Provide the (x, y) coordinate of the cell's center where the given text is located.  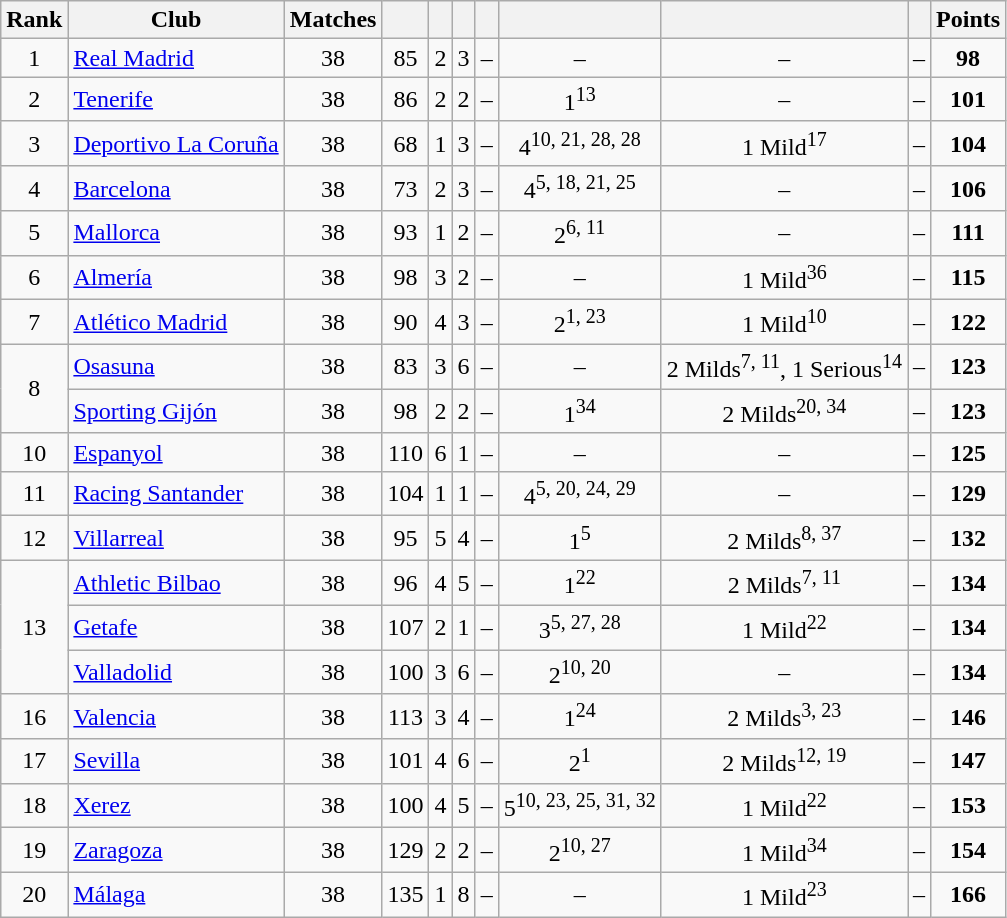
21, 23 (580, 322)
115 (968, 278)
95 (406, 538)
153 (968, 806)
Xerez (176, 806)
Matches (333, 20)
210, 20 (580, 672)
1 Mild23 (784, 894)
10 (34, 452)
11 (34, 494)
15 (580, 538)
12 (34, 538)
19 (34, 850)
26, 11 (580, 234)
510, 23, 25, 31, 32 (580, 806)
2 Milds20, 34 (784, 412)
125 (968, 452)
2 Milds7, 11 (784, 582)
85 (406, 58)
Sevilla (176, 762)
18 (34, 806)
124 (580, 716)
110 (406, 452)
2 Milds3, 23 (784, 716)
132 (968, 538)
Villarreal (176, 538)
45, 18, 21, 25 (580, 188)
Osasuna (176, 366)
Atlético Madrid (176, 322)
Sporting Gijón (176, 412)
210, 27 (580, 850)
Valencia (176, 716)
Mallorca (176, 234)
147 (968, 762)
93 (406, 234)
1 Mild10 (784, 322)
20 (34, 894)
Deportivo La Coruña (176, 144)
90 (406, 322)
Espanyol (176, 452)
Points (968, 20)
Club (176, 20)
Valladolid (176, 672)
Racing Santander (176, 494)
96 (406, 582)
68 (406, 144)
Tenerife (176, 100)
Getafe (176, 628)
35, 27, 28 (580, 628)
111 (968, 234)
7 (34, 322)
83 (406, 366)
410, 21, 28, 28 (580, 144)
17 (34, 762)
2 Milds8, 37 (784, 538)
1 Mild34 (784, 850)
1 Mild36 (784, 278)
Rank (34, 20)
13 (34, 627)
Málaga (176, 894)
Zaragoza (176, 850)
135 (406, 894)
106 (968, 188)
107 (406, 628)
1 Mild17 (784, 144)
2 Milds12, 19 (784, 762)
73 (406, 188)
Athletic Bilbao (176, 582)
Almería (176, 278)
166 (968, 894)
2 Milds7, 11, 1 Serious14 (784, 366)
Real Madrid (176, 58)
154 (968, 850)
86 (406, 100)
21 (580, 762)
45, 20, 24, 29 (580, 494)
16 (34, 716)
146 (968, 716)
Barcelona (176, 188)
